From the cell containing the given text, extract its center point as (X, Y) coordinate. 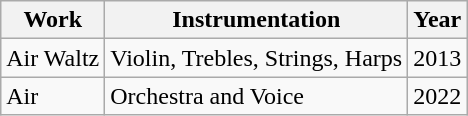
Air (53, 96)
2013 (438, 58)
Orchestra and Voice (256, 96)
Violin, Trebles, Strings, Harps (256, 58)
2022 (438, 96)
Year (438, 20)
Instrumentation (256, 20)
Work (53, 20)
Air Waltz (53, 58)
